Output the (x, y) coordinate of the center of the cell containing the given text.  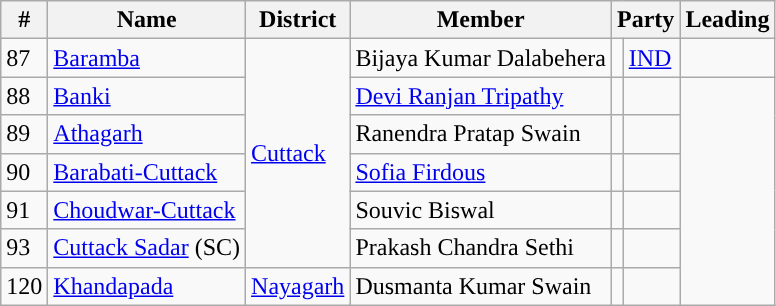
District (298, 20)
Member (481, 20)
120 (24, 286)
Khandapada (147, 286)
91 (24, 210)
89 (24, 134)
Dusmanta Kumar Swain (481, 286)
Cuttack (298, 153)
Bijaya Kumar Dalabehera (481, 58)
Choudwar-Cuttack (147, 210)
Cuttack Sadar (SC) (147, 248)
Party (645, 20)
88 (24, 96)
Leading (728, 20)
93 (24, 248)
Ranendra Pratap Swain (481, 134)
Athagarh (147, 134)
# (24, 20)
Baramba (147, 58)
90 (24, 172)
87 (24, 58)
IND (652, 58)
Prakash Chandra Sethi (481, 248)
Banki (147, 96)
Souvic Biswal (481, 210)
Nayagarh (298, 286)
Sofia Firdous (481, 172)
Name (147, 20)
Barabati-Cuttack (147, 172)
Devi Ranjan Tripathy (481, 96)
